Capture the cell that displays the provided text and extract its [x, y] central coordinate. 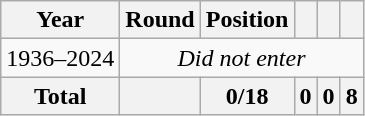
0/18 [247, 96]
1936–2024 [60, 58]
Round [160, 20]
Year [60, 20]
Position [247, 20]
Total [60, 96]
8 [352, 96]
Did not enter [242, 58]
